Determine the [x, y] coordinate at the center of the cell enclosing the given text.  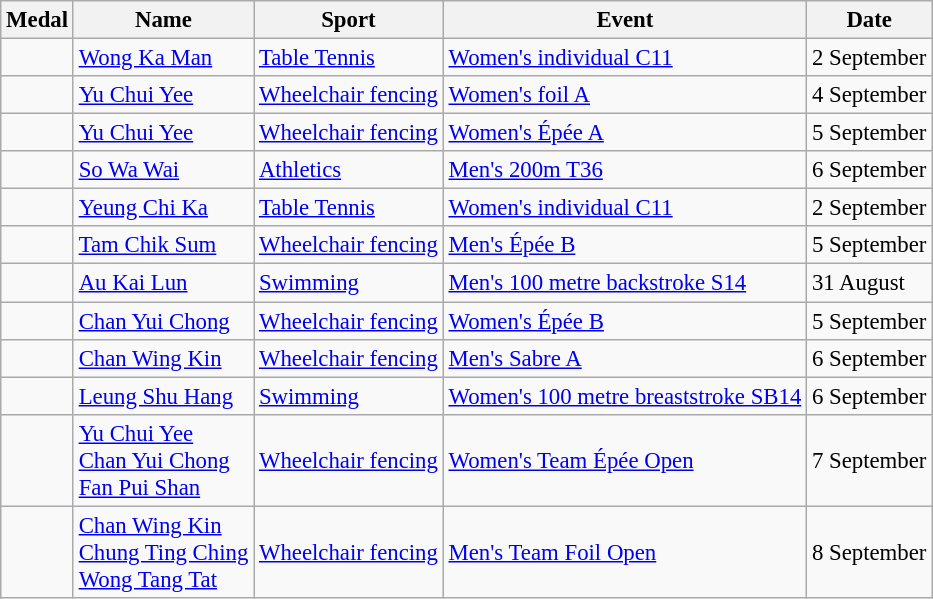
Yu Chui Yee Chan Yui Chong Fan Pui Shan [163, 460]
Wong Ka Man [163, 58]
Sport [349, 20]
Women's Team Épée Open [624, 460]
Men's 200m T36 [624, 170]
Tam Chik Sum [163, 245]
Chan Yui Chong [163, 321]
Women's Épée B [624, 321]
Name [163, 20]
Medal [38, 20]
7 September [870, 460]
Men's 100 metre backstroke S14 [624, 283]
8 September [870, 552]
Leung Shu Hang [163, 396]
Athletics [349, 170]
Chan Wing Kin Chung Ting Ching Wong Tang Tat [163, 552]
Date [870, 20]
Women's 100 metre breaststroke SB14 [624, 396]
31 August [870, 283]
4 September [870, 95]
Chan Wing Kin [163, 358]
So Wa Wai [163, 170]
Women's Épée A [624, 133]
Au Kai Lun [163, 283]
Men's Team Foil Open [624, 552]
Event [624, 20]
Yeung Chi Ka [163, 208]
Women's foil A [624, 95]
Men's Sabre A [624, 358]
Men's Épée B [624, 245]
